Capture the cell that displays the provided text and extract its (X, Y) central coordinate. 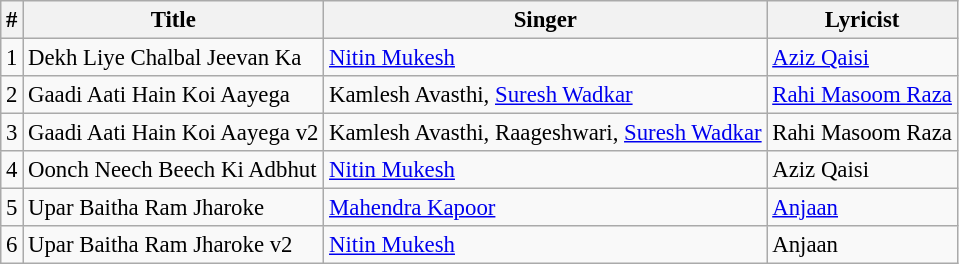
2 (12, 95)
# (12, 20)
Kamlesh Avasthi, Raageshwari, Suresh Wadkar (546, 133)
Lyricist (862, 20)
3 (12, 133)
Gaadi Aati Hain Koi Aayega (174, 95)
Gaadi Aati Hain Koi Aayega v2 (174, 133)
Singer (546, 20)
Upar Baitha Ram Jharoke (174, 208)
Kamlesh Avasthi, Suresh Wadkar (546, 95)
4 (12, 170)
Dekh Liye Chalbal Jeevan Ka (174, 58)
Title (174, 20)
Mahendra Kapoor (546, 208)
Oonch Neech Beech Ki Adbhut (174, 170)
6 (12, 245)
5 (12, 208)
1 (12, 58)
Upar Baitha Ram Jharoke v2 (174, 245)
